Extract the [X, Y] coordinate from the center of the cell holding the provided text.  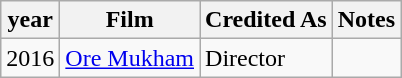
2016 [30, 58]
Director [266, 58]
Film [130, 20]
Notes [366, 20]
Credited As [266, 20]
Ore Mukham [130, 58]
year [30, 20]
